Identify which cell holds the provided text, then report its [X, Y] central coordinate. 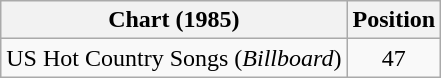
Position [394, 20]
US Hot Country Songs (Billboard) [174, 58]
Chart (1985) [174, 20]
47 [394, 58]
